Provide the (x, y) coordinate of the cell's center where the given text is located.  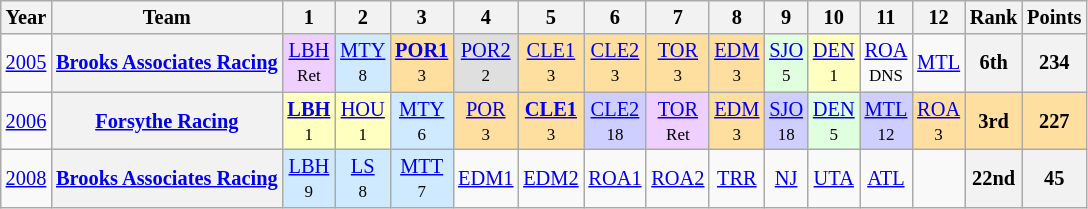
MTY8 (362, 63)
234 (1054, 63)
DEN5 (834, 121)
10 (834, 17)
MTL12 (886, 121)
Rank (994, 17)
227 (1054, 121)
LBH9 (310, 178)
3rd (994, 121)
6 (616, 17)
POR3 (486, 121)
11 (886, 17)
Points (1054, 17)
2 (362, 17)
Forsythe Racing (166, 121)
LBH1 (310, 121)
MTT7 (422, 178)
9 (786, 17)
MTL (938, 63)
DEN1 (834, 63)
SJO5 (786, 63)
12 (938, 17)
45 (1054, 178)
3 (422, 17)
EDM1 (486, 178)
POR13 (422, 63)
MTY6 (422, 121)
2005 (26, 63)
8 (736, 17)
22nd (994, 178)
4 (486, 17)
HOU1 (362, 121)
Team (166, 17)
1 (310, 17)
NJ (786, 178)
ROA2 (678, 178)
ROADNS (886, 63)
TOR3 (678, 63)
EDM2 (550, 178)
ATL (886, 178)
ROA1 (616, 178)
TORRet (678, 121)
LS8 (362, 178)
2006 (26, 121)
POR22 (486, 63)
2008 (26, 178)
TRR (736, 178)
CLE218 (616, 121)
UTA (834, 178)
Year (26, 17)
6th (994, 63)
5 (550, 17)
7 (678, 17)
LBHRet (310, 63)
SJO18 (786, 121)
ROA3 (938, 121)
CLE23 (616, 63)
